For the text-containing cell, return its midpoint in (X, Y) coordinate format. 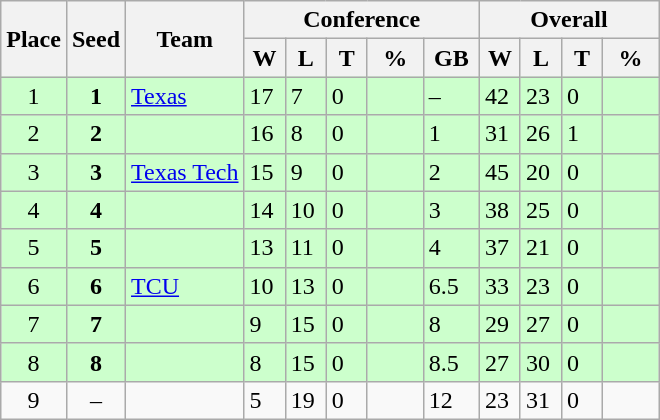
33 (500, 286)
6.5 (451, 286)
21 (540, 248)
11 (306, 248)
8.5 (451, 362)
30 (540, 362)
Texas Tech (186, 172)
37 (500, 248)
Seed (96, 39)
29 (500, 324)
Conference (362, 20)
TCU (186, 286)
26 (540, 134)
17 (264, 96)
Overall (568, 20)
20 (540, 172)
16 (264, 134)
Team (186, 39)
19 (306, 400)
GB (451, 58)
14 (264, 210)
38 (500, 210)
45 (500, 172)
25 (540, 210)
Place (34, 39)
12 (451, 400)
Texas (186, 96)
42 (500, 96)
